Pinpoint the cell where the given text exists, returning its (X, Y) midpoint coordinate. 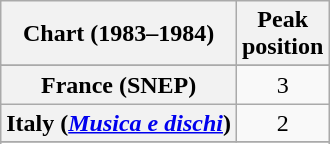
Italy (Musica e dischi) (119, 123)
3 (282, 85)
Peakposition (282, 34)
France (SNEP) (119, 85)
2 (282, 123)
Chart (1983–1984) (119, 34)
